For the text-containing cell, return its midpoint in (X, Y) coordinate format. 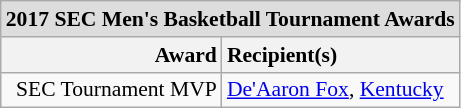
Recipient(s) (341, 55)
SEC Tournament MVP (112, 90)
2017 SEC Men's Basketball Tournament Awards (230, 19)
De'Aaron Fox, Kentucky (341, 90)
Award (112, 55)
